Find where the given text appears and provide that cell's center as [X, Y] coordinate. 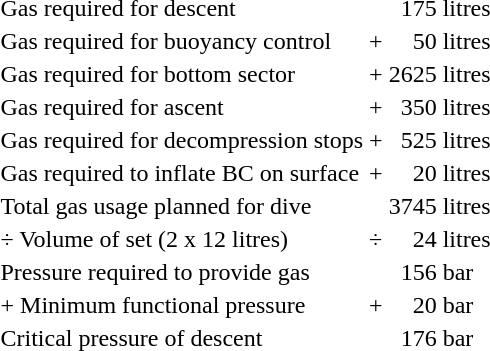
÷ [376, 239]
2625 [412, 74]
24 [412, 239]
50 [412, 41]
350 [412, 107]
3745 [412, 206]
525 [412, 140]
156 [412, 272]
